Return the (x, y) coordinate for the center point of the cell that contains the specified text.  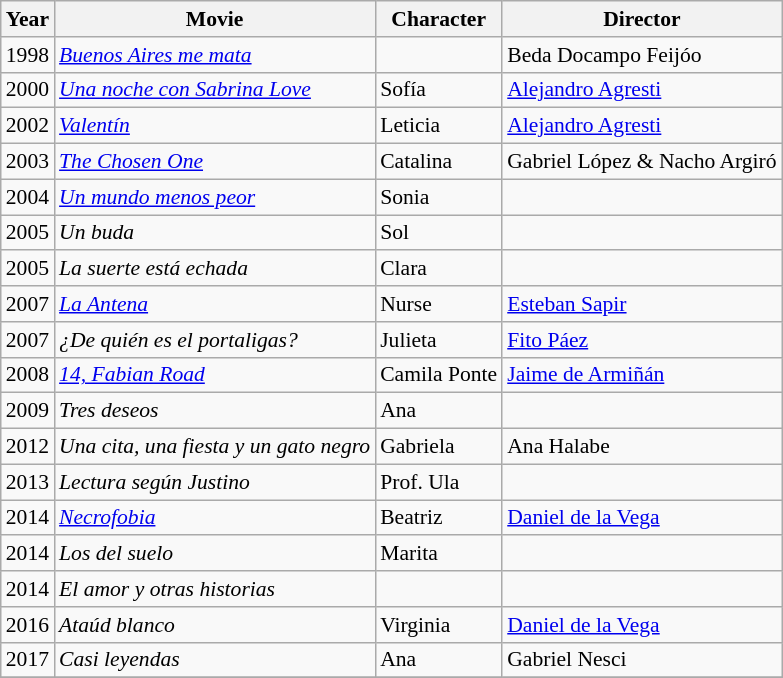
Esteban Sapir (642, 304)
Leticia (438, 126)
Character (438, 19)
2000 (28, 90)
Gabriel López & Nacho Argiró (642, 162)
Gabriela (438, 447)
2012 (28, 447)
Tres deseos (214, 411)
2016 (28, 625)
Una cita, una fiesta y un gato negro (214, 447)
La Antena (214, 304)
¿De quién es el portaligas? (214, 340)
La suerte está echada (214, 269)
Sonia (438, 197)
Marita (438, 554)
14, Fabian Road (214, 375)
Ana Halabe (642, 447)
The Chosen One (214, 162)
2002 (28, 126)
Clara (438, 269)
Catalina (438, 162)
Los del suelo (214, 554)
Julieta (438, 340)
Director (642, 19)
2003 (28, 162)
Prof. Ula (438, 482)
Buenos Aires me mata (214, 55)
2017 (28, 660)
Sofía (438, 90)
Un buda (214, 233)
Movie (214, 19)
Necrofobia (214, 518)
Virginia (438, 625)
Nurse (438, 304)
Ataúd blanco (214, 625)
2013 (28, 482)
Gabriel Nesci (642, 660)
Casi leyendas (214, 660)
Sol (438, 233)
Camila Ponte (438, 375)
El amor y otras historias (214, 589)
Fito Páez (642, 340)
2004 (28, 197)
2009 (28, 411)
Jaime de Armiñán (642, 375)
Valentín (214, 126)
Year (28, 19)
1998 (28, 55)
Beatriz (438, 518)
Un mundo menos peor (214, 197)
Lectura según Justino (214, 482)
2008 (28, 375)
Una noche con Sabrina Love (214, 90)
Beda Docampo Feijóo (642, 55)
